Find where the given text appears and provide that cell's center as [x, y] coordinate. 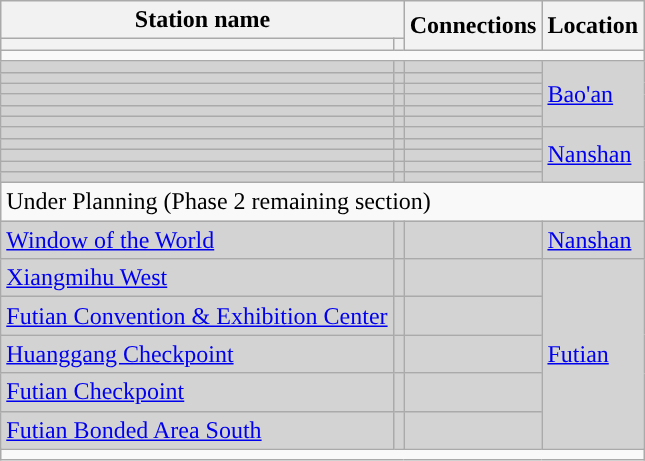
Window of the World [197, 240]
Location [593, 26]
Station name [202, 20]
Xiangmihu West [197, 278]
Futian [593, 354]
Huanggang Checkpoint [197, 354]
Futian Bonded Area South [197, 430]
Connections [473, 26]
Under Planning (Phase 2 remaining section) [322, 202]
Futian Checkpoint [197, 392]
Bao'an [593, 94]
Futian Convention & Exhibition Center [197, 316]
